Return [x, y] of the center of cell containing provided text 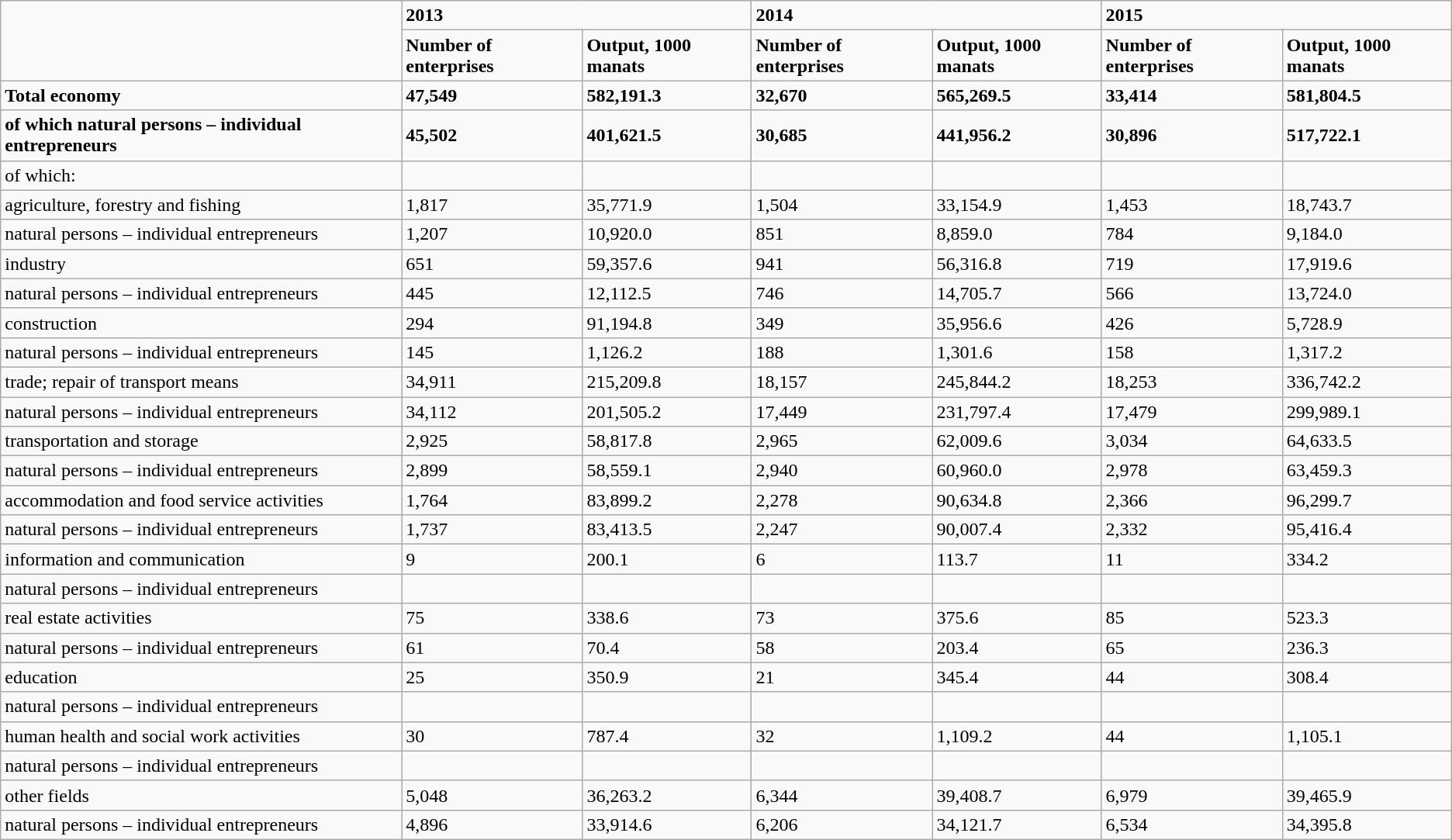
565,269.5 [1017, 95]
203.4 [1017, 648]
6,206 [842, 824]
58,817.8 [667, 441]
65 [1191, 648]
4,896 [492, 824]
350.9 [667, 677]
2,978 [1191, 471]
30,685 [842, 135]
245,844.2 [1017, 382]
651 [492, 264]
1,764 [492, 500]
1,126.2 [667, 352]
information and communication [202, 559]
18,157 [842, 382]
63,459.3 [1367, 471]
2,278 [842, 500]
34,121.7 [1017, 824]
582,191.3 [667, 95]
62,009.6 [1017, 441]
transportation and storage [202, 441]
2015 [1277, 16]
73 [842, 618]
91,194.8 [667, 323]
581,804.5 [1367, 95]
35,956.6 [1017, 323]
33,914.6 [667, 824]
2014 [926, 16]
83,899.2 [667, 500]
426 [1191, 323]
1,207 [492, 234]
11 [1191, 559]
17,479 [1191, 412]
517,722.1 [1367, 135]
39,465.9 [1367, 795]
32 [842, 736]
1,453 [1191, 205]
158 [1191, 352]
85 [1191, 618]
6 [842, 559]
566 [1191, 293]
17,449 [842, 412]
human health and social work activities [202, 736]
90,007.4 [1017, 530]
of which: [202, 175]
1,817 [492, 205]
294 [492, 323]
200.1 [667, 559]
375.6 [1017, 618]
445 [492, 293]
real estate activities [202, 618]
trade; repair of transport means [202, 382]
9,184.0 [1367, 234]
2,332 [1191, 530]
17,919.6 [1367, 264]
3,034 [1191, 441]
61 [492, 648]
10,920.0 [667, 234]
of which natural persons – individual entrepreneurs [202, 135]
13,724.0 [1367, 293]
308.4 [1367, 677]
1,105.1 [1367, 736]
8,859.0 [1017, 234]
787.4 [667, 736]
34,911 [492, 382]
2,366 [1191, 500]
2,940 [842, 471]
236.3 [1367, 648]
336,742.2 [1367, 382]
accommodation and food service activities [202, 500]
6,534 [1191, 824]
construction [202, 323]
35,771.9 [667, 205]
56,316.8 [1017, 264]
1,301.6 [1017, 352]
18,743.7 [1367, 205]
75 [492, 618]
231,797.4 [1017, 412]
1,737 [492, 530]
9 [492, 559]
5,048 [492, 795]
14,705.7 [1017, 293]
1,504 [842, 205]
Total economy [202, 95]
345.4 [1017, 677]
education [202, 677]
441,956.2 [1017, 135]
33,414 [1191, 95]
215,209.8 [667, 382]
299,989.1 [1367, 412]
188 [842, 352]
34,112 [492, 412]
60,960.0 [1017, 471]
941 [842, 264]
34,395.8 [1367, 824]
401,621.5 [667, 135]
30,896 [1191, 135]
other fields [202, 795]
784 [1191, 234]
39,408.7 [1017, 795]
113.7 [1017, 559]
95,416.4 [1367, 530]
58,559.1 [667, 471]
6,344 [842, 795]
58 [842, 648]
83,413.5 [667, 530]
2,899 [492, 471]
2013 [577, 16]
523.3 [1367, 618]
334.2 [1367, 559]
201,505.2 [667, 412]
70.4 [667, 648]
36,263.2 [667, 795]
349 [842, 323]
2,247 [842, 530]
12,112.5 [667, 293]
64,633.5 [1367, 441]
2,925 [492, 441]
851 [842, 234]
719 [1191, 264]
agriculture, forestry and fishing [202, 205]
industry [202, 264]
5,728.9 [1367, 323]
2,965 [842, 441]
21 [842, 677]
1,317.2 [1367, 352]
33,154.9 [1017, 205]
145 [492, 352]
1,109.2 [1017, 736]
32,670 [842, 95]
59,357.6 [667, 264]
18,253 [1191, 382]
25 [492, 677]
746 [842, 293]
6,979 [1191, 795]
30 [492, 736]
45,502 [492, 135]
338.6 [667, 618]
47,549 [492, 95]
96,299.7 [1367, 500]
90,634.8 [1017, 500]
